Search for the cell housing the specified text and yield its [X, Y] center coordinate. 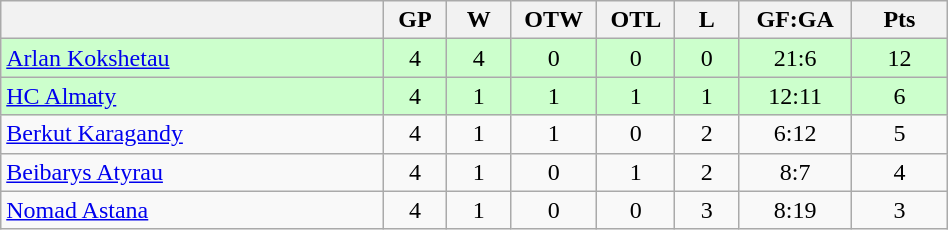
OTW [554, 20]
HC Almaty [192, 96]
W [479, 20]
Beibarys Atyrau [192, 172]
8:7 [796, 172]
8:19 [796, 210]
OTL [636, 20]
Arlan Kokshetau [192, 58]
12:11 [796, 96]
Berkut Karagandy [192, 134]
Nomad Astana [192, 210]
5 [900, 134]
12 [900, 58]
6 [900, 96]
21:6 [796, 58]
Pts [900, 20]
6:12 [796, 134]
GF:GA [796, 20]
L [707, 20]
GP [415, 20]
